Find where the given text appears and provide that cell's center as [X, Y] coordinate. 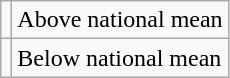
Above national mean [120, 20]
Below national mean [120, 58]
